For the text-containing cell, return its midpoint in [x, y] coordinate format. 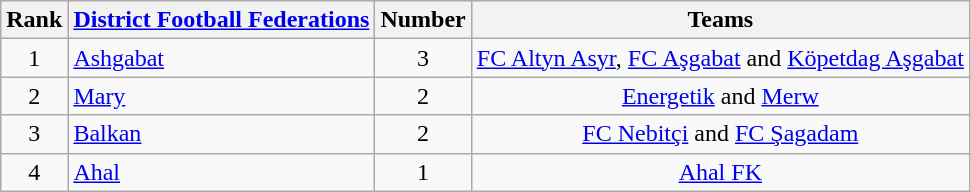
Mary [222, 96]
District Football Federations [222, 20]
Ashgabat [222, 58]
Teams [720, 20]
4 [34, 172]
Balkan [222, 134]
Energetik and Merw [720, 96]
FC Nebitçi and FC Şagadam [720, 134]
Ahal FK [720, 172]
Rank [34, 20]
Number [423, 20]
FC Altyn Asyr, FC Aşgabat and Köpetdag Aşgabat [720, 58]
Ahal [222, 172]
